Search for the cell housing the specified text and yield its (X, Y) center coordinate. 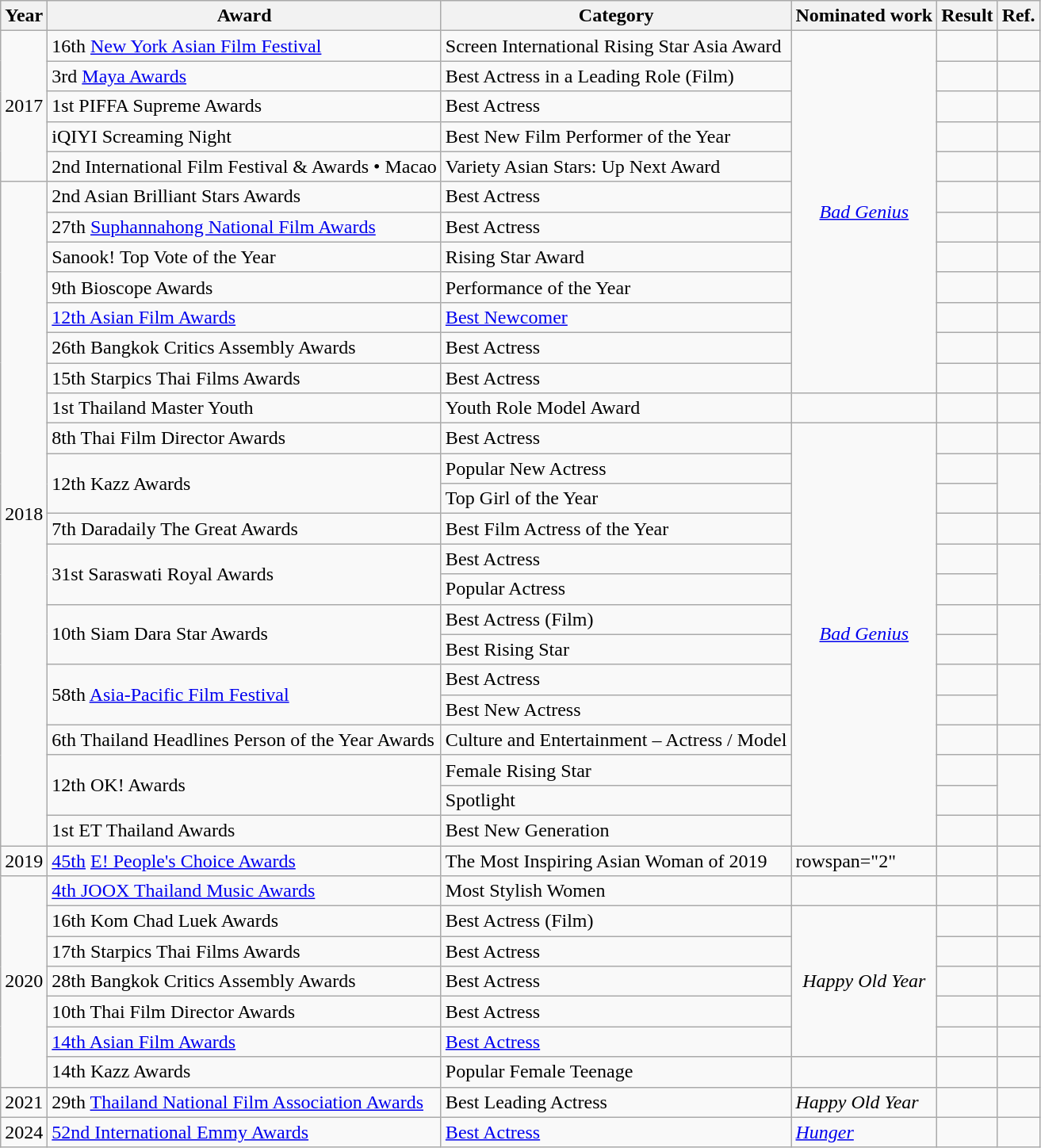
2024 (24, 1132)
Youth Role Model Award (616, 408)
8th Thai Film Director Awards (244, 438)
Popular Female Teenage (616, 1072)
Popular New Actress (616, 469)
2017 (24, 106)
16th Kom Chad Luek Awards (244, 921)
16th New York Asian Film Festival (244, 46)
26th Bangkok Critics Assembly Awards (244, 347)
12th OK! Awards (244, 785)
28th Bangkok Critics Assembly Awards (244, 982)
Best New Generation (616, 830)
2021 (24, 1102)
12th Kazz Awards (244, 484)
Culture and Entertainment – Actress / Model (616, 740)
7th Daradaily The Great Awards (244, 529)
Best New Actress (616, 710)
17th Starpics Thai Films Awards (244, 951)
Best Actress in a Leading Role (Film) (616, 76)
2020 (24, 982)
1st ET Thailand Awards (244, 830)
Hunger (864, 1132)
Best Leading Actress (616, 1102)
3rd Maya Awards (244, 76)
Result (967, 16)
9th Bioscope Awards (244, 287)
4th JOOX Thailand Music Awards (244, 891)
Best Newcomer (616, 317)
27th Suphannahong National Film Awards (244, 227)
Top Girl of the Year (616, 499)
Ref. (1018, 16)
Best New Film Performer of the Year (616, 136)
Award (244, 16)
12th Asian Film Awards (244, 317)
2019 (24, 860)
Best Rising Star (616, 649)
1st Thailand Master Youth (244, 408)
14th Asian Film Awards (244, 1042)
10th Thai Film Director Awards (244, 1012)
The Most Inspiring Asian Woman of 2019 (616, 860)
2018 (24, 514)
45th E! People's Choice Awards (244, 860)
31st Saraswati Royal Awards (244, 574)
Category (616, 16)
Screen International Rising Star Asia Award (616, 46)
10th Siam Dara Star Awards (244, 634)
Female Rising Star (616, 770)
Variety Asian Stars: Up Next Award (616, 166)
Year (24, 16)
Nominated work (864, 16)
1st PIFFA Supreme Awards (244, 106)
Popular Actress (616, 589)
14th Kazz Awards (244, 1072)
Best Film Actress of the Year (616, 529)
rowspan="2" (864, 860)
29th Thailand National Film Association Awards (244, 1102)
58th Asia-Pacific Film Festival (244, 695)
6th Thailand Headlines Person of the Year Awards (244, 740)
Performance of the Year (616, 287)
2nd International Film Festival & Awards • Macao (244, 166)
2nd Asian Brilliant Stars Awards (244, 197)
Spotlight (616, 800)
52nd International Emmy Awards (244, 1132)
Most Stylish Women (616, 891)
Rising Star Award (616, 257)
Sanook! Top Vote of the Year (244, 257)
15th Starpics Thai Films Awards (244, 378)
iQIYI Screaming Night (244, 136)
